Identify which cell holds the provided text, then report its [x, y] central coordinate. 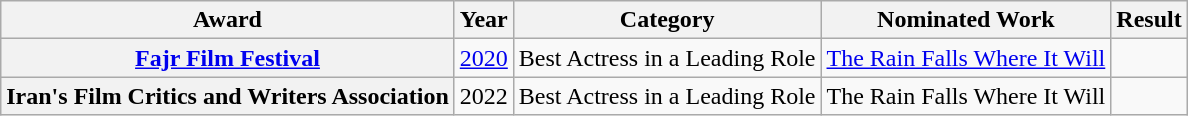
Result [1149, 20]
2022 [484, 96]
Nominated Work [966, 20]
Year [484, 20]
2020 [484, 58]
Fajr Film Festival [228, 58]
Award [228, 20]
Category [667, 20]
Iran's Film Critics and Writers Association [228, 96]
